Identify which cell holds the provided text, then report its (x, y) central coordinate. 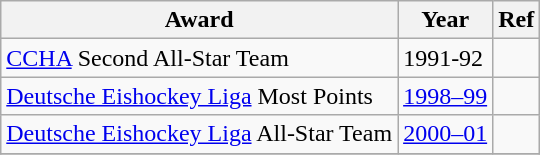
Award (200, 20)
Deutsche Eishockey Liga All-Star Team (200, 134)
CCHA Second All-Star Team (200, 58)
1998–99 (446, 96)
Ref (516, 20)
2000–01 (446, 134)
Deutsche Eishockey Liga Most Points (200, 96)
1991-92 (446, 58)
Year (446, 20)
